Return (x, y) of the center of cell containing provided text 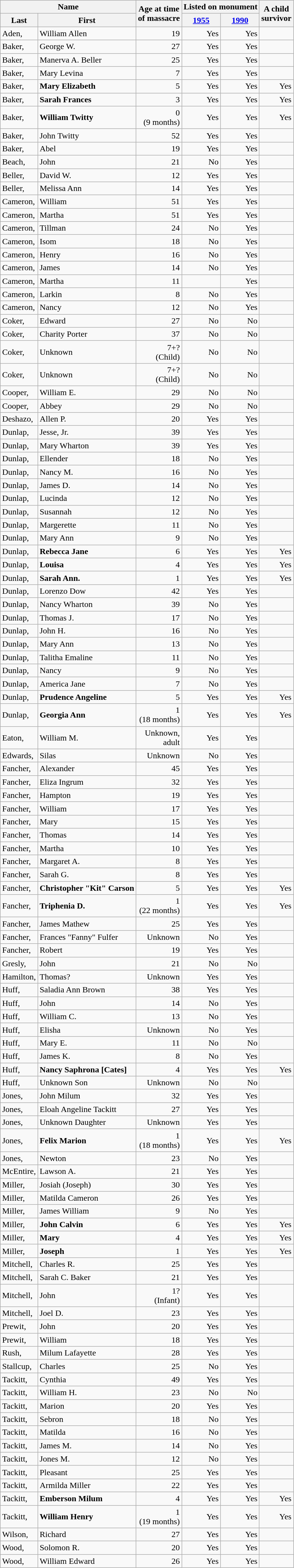
James D. (87, 485)
Rush, (19, 1353)
Henry (87, 255)
Manerva A. Beller (87, 60)
Nancy M. (87, 472)
10 (159, 848)
Unknown Daughter (87, 1122)
Thomas (87, 835)
1955 (201, 20)
Milum Lafayette (87, 1353)
Jesse, Jr. (87, 432)
Josiah (Joseph) (87, 1185)
William H. (87, 1393)
David W. (87, 175)
52 (159, 135)
Solomon R. (87, 1548)
Talitha Emaline (87, 657)
William Edward (87, 1561)
0(9 months) (159, 118)
Charles R. (87, 1264)
30 (159, 1185)
Listed on monument (221, 7)
Armilda Miller (87, 1485)
Thomas? (87, 977)
William E. (87, 392)
28 (159, 1353)
John H. (87, 631)
Georgia Ann (87, 715)
Age at timeof massacre (159, 14)
Christopher "Kit" Carson (87, 888)
Alexander (87, 769)
Marion (87, 1406)
Eloah Angeline Tackitt (87, 1109)
Newton (87, 1158)
A childsurvivor (276, 14)
James Mathew (87, 924)
Unknown,adult (159, 737)
Mary Elizabeth (87, 86)
15 (159, 822)
Abel (87, 149)
Pleasant (87, 1472)
Edward (87, 321)
Lawson A. (87, 1171)
Eaton, (19, 737)
Margaret A. (87, 862)
3 (159, 99)
Rebecca Jane (87, 551)
Emberson Milum (87, 1498)
William C. (87, 1016)
Stallcup, (19, 1366)
Joseph (87, 1251)
Charity Porter (87, 334)
Matilda (87, 1432)
Wilson, (19, 1535)
William M. (87, 737)
Isom (87, 241)
Sebron (87, 1419)
Robert (87, 950)
Sarah C. Baker (87, 1277)
Triphenia D. (87, 906)
Lucinda (87, 498)
Hampton (87, 795)
John Calvin (87, 1224)
1990 (240, 20)
Unknown Son (87, 1083)
Sarah Frances (87, 99)
William Allen (87, 33)
Cynthia (87, 1379)
George W. (87, 47)
Matilda Cameron (87, 1198)
Prudence Angeline (87, 697)
Melissa Ann (87, 189)
Nancy Wharton (87, 604)
42 (159, 591)
Deshazo, (19, 419)
Last (19, 20)
Mary E. (87, 1043)
Ellender (87, 459)
Louisa (87, 565)
22 (159, 1485)
John Milum (87, 1096)
Charles (87, 1366)
Saladia Ann Brown (87, 990)
1(19 months) (159, 1517)
Edwards, (19, 755)
Elisha (87, 1030)
37 (159, 334)
1?(Infant) (159, 1295)
Abbey (87, 406)
Susannah (87, 512)
James William (87, 1211)
Gresly, (19, 963)
James M. (87, 1446)
Mary Wharton (87, 446)
Margerette (87, 525)
Hamilton, (19, 977)
Larkin (87, 294)
John Twitty (87, 135)
38 (159, 990)
Tillman (87, 228)
Mary Levina (87, 73)
William Twitty (87, 118)
First (87, 20)
1(22 months) (159, 906)
Richard (87, 1535)
Aden, (19, 33)
America Jane (87, 684)
Felix Marion (87, 1140)
45 (159, 769)
24 (159, 228)
Joel D. (87, 1313)
Thomas J. (87, 617)
James K. (87, 1056)
Sarah Ann. (87, 578)
Eliza Ingrum (87, 782)
William Henry (87, 1517)
Nancy Saphrona [Cates] (87, 1070)
Name (68, 7)
Frances "Fanny" Fulfer (87, 937)
McEntire, (19, 1171)
49 (159, 1379)
Jones M. (87, 1459)
Sarah G. (87, 875)
Lorenzo Dow (87, 591)
Beach, (19, 162)
Silas (87, 755)
Allen P. (87, 419)
James (87, 268)
